Identify which cell holds the provided text, then report its (X, Y) central coordinate. 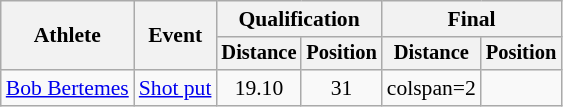
Athlete (68, 36)
Bob Bertemes (68, 88)
colspan=2 (432, 88)
Final (472, 19)
Event (176, 36)
19.10 (258, 88)
Shot put (176, 88)
Qualification (298, 19)
31 (341, 88)
